Provide the [X, Y] coordinate of the cell's center where the given text is located.  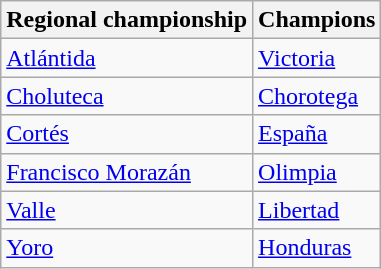
Valle [127, 210]
Chorotega [317, 96]
Choluteca [127, 96]
Cortés [127, 134]
Victoria [317, 58]
Regional championship [127, 20]
Olimpia [317, 172]
Yoro [127, 248]
Francisco Morazán [127, 172]
Honduras [317, 248]
Libertad [317, 210]
Champions [317, 20]
Atlántida [127, 58]
España [317, 134]
